Output the [x, y] coordinate of the center of the cell containing the given text.  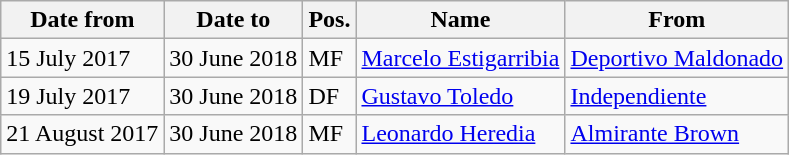
Date from [82, 20]
Deportivo Maldonado [677, 58]
19 July 2017 [82, 96]
Pos. [330, 20]
Almirante Brown [677, 134]
DF [330, 96]
Gustavo Toledo [460, 96]
Date to [234, 20]
Independiente [677, 96]
From [677, 20]
21 August 2017 [82, 134]
Leonardo Heredia [460, 134]
Marcelo Estigarribia [460, 58]
Name [460, 20]
15 July 2017 [82, 58]
